Find where the given text appears and provide that cell's center as (X, Y) coordinate. 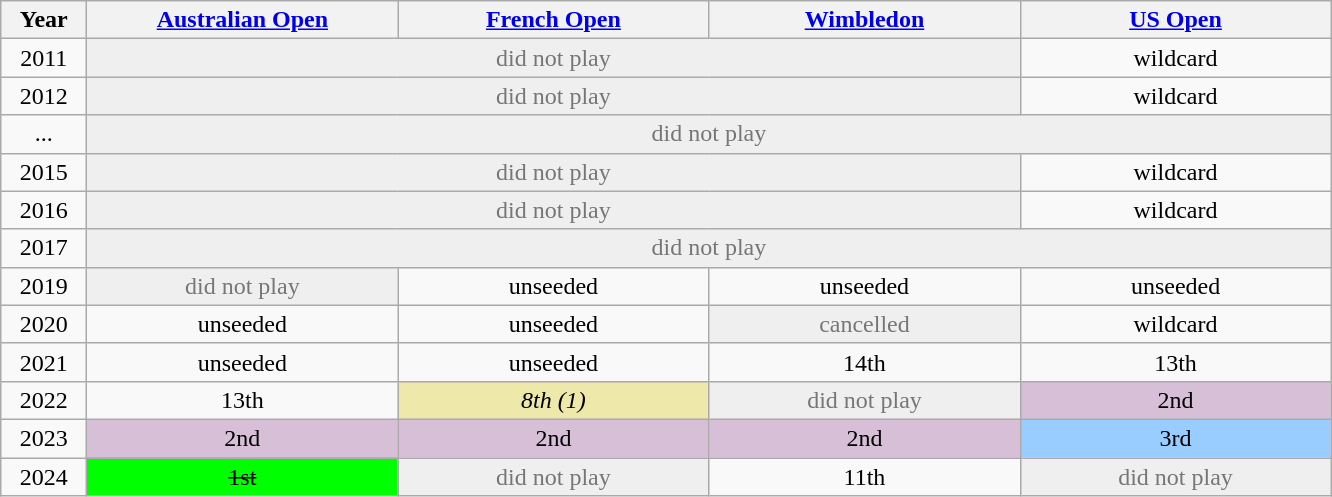
2024 (44, 477)
2021 (44, 362)
2016 (44, 210)
2022 (44, 400)
8th (1) (554, 400)
Year (44, 20)
2012 (44, 96)
Wimbledon (864, 20)
1st (242, 477)
11th (864, 477)
2011 (44, 58)
French Open (554, 20)
2015 (44, 172)
cancelled (864, 324)
Australian Open (242, 20)
14th (864, 362)
2023 (44, 438)
2020 (44, 324)
... (44, 134)
3rd (1176, 438)
US Open (1176, 20)
2017 (44, 248)
2019 (44, 286)
